Find where the given text appears and provide that cell's center as (x, y) coordinate. 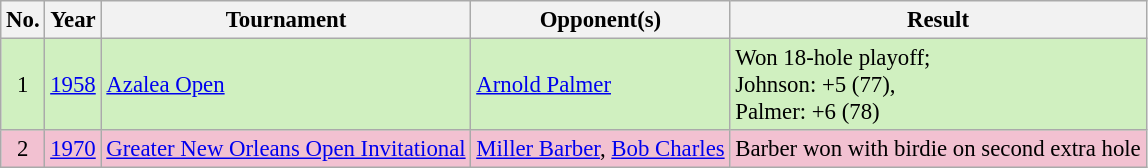
1970 (73, 149)
2 (23, 149)
Barber won with birdie on second extra hole (938, 149)
Miller Barber, Bob Charles (600, 149)
1958 (73, 85)
Azalea Open (286, 85)
Year (73, 20)
No. (23, 20)
Greater New Orleans Open Invitational (286, 149)
Result (938, 20)
Arnold Palmer (600, 85)
Opponent(s) (600, 20)
Won 18-hole playoff;Johnson: +5 (77),Palmer: +6 (78) (938, 85)
1 (23, 85)
Tournament (286, 20)
